Determine the [X, Y] coordinate at the center of the cell enclosing the given text.  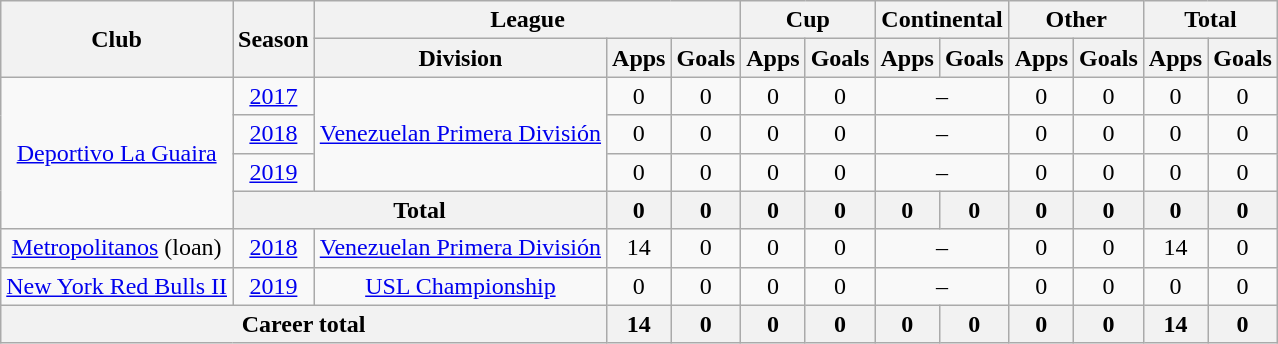
Club [117, 39]
Deportivo La Guaira [117, 153]
2017 [273, 96]
Division [460, 58]
Other [1076, 20]
Cup [808, 20]
Career total [304, 324]
League [527, 20]
New York Red Bulls II [117, 286]
USL Championship [460, 286]
Season [273, 39]
Continental [942, 20]
Metropolitanos (loan) [117, 248]
